Capture the cell that displays the provided text and extract its (x, y) central coordinate. 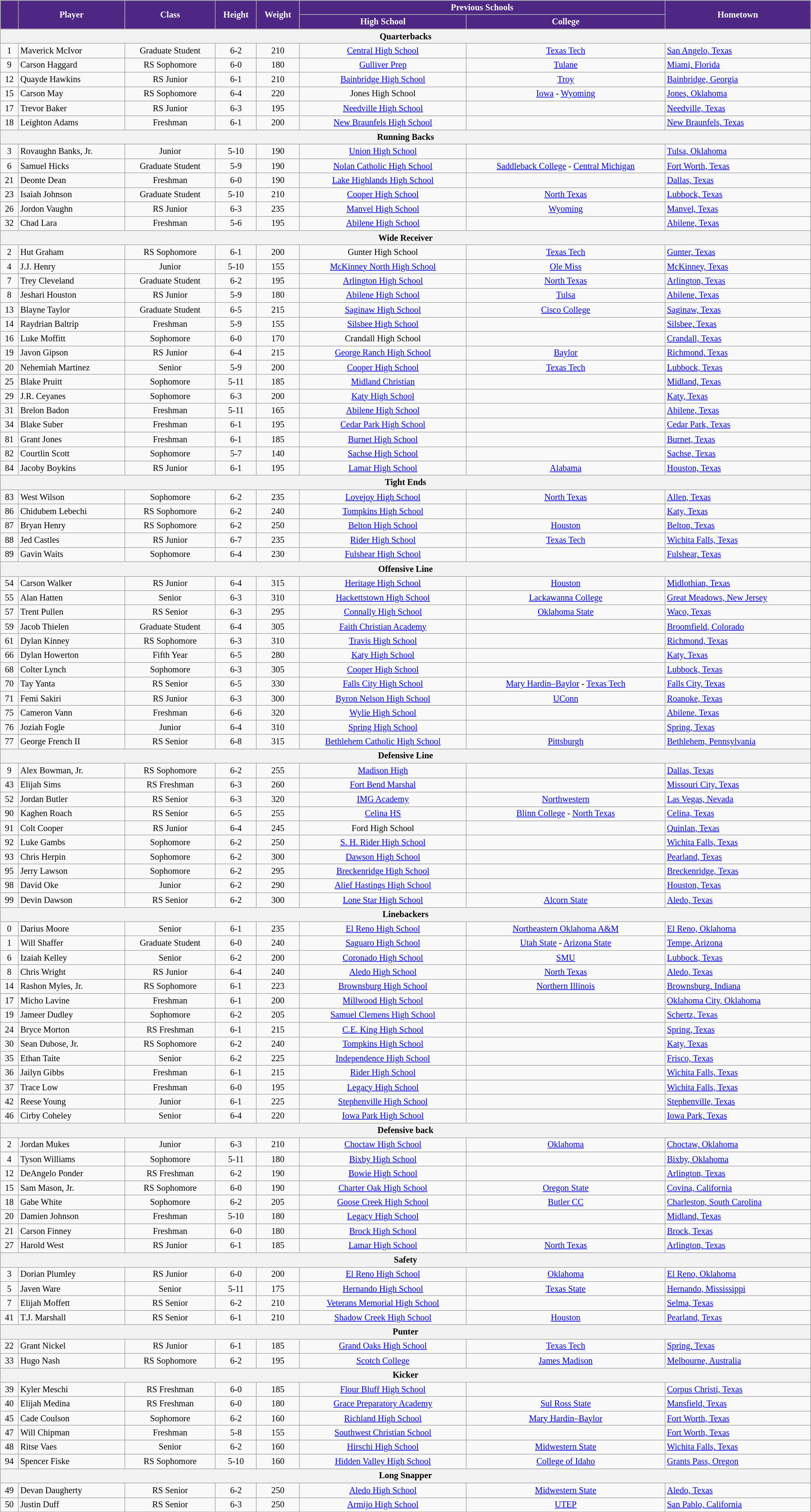
Samuel Hicks (72, 166)
James Madison (565, 1361)
Blayne Taylor (72, 310)
Joziah Fogle (72, 727)
Midlothian, Texas (737, 583)
C.E. King High School (383, 1030)
92 (9, 842)
6-6 (236, 713)
Mary Hardin–Baylor - Texas Tech (565, 684)
46 (9, 1116)
Bryan Henry (72, 526)
Blake Suber (72, 425)
71 (9, 698)
Byron Nelson High School (383, 698)
Darius Moore (72, 929)
Oklahoma State (565, 612)
Silsbee High School (383, 324)
6-7 (236, 540)
Northwestern (565, 799)
Lake Highlands High School (383, 180)
Bethlehem, Pennsylvania (737, 742)
Bixby High School (383, 1159)
Brock High School (383, 1231)
33 (9, 1361)
82 (9, 454)
Sachse High School (383, 454)
Roanoke, Texas (737, 698)
Breckenridge High School (383, 871)
Saginaw, Texas (737, 310)
Brownsburg, Indiana (737, 986)
Spencer Fiske (72, 1462)
Devin Dawson (72, 900)
Baylor (565, 353)
Elijah Medina (72, 1404)
S. H. Rider High School (383, 842)
Jones, Oklahoma (737, 94)
College (565, 22)
Rovaughn Banks, Jr. (72, 151)
Coronado High School (383, 958)
Blinn College - North Texas (565, 814)
99 (9, 900)
Elijah Sims (72, 785)
68 (9, 670)
170 (278, 338)
J.J. Henry (72, 266)
Hackettstown High School (383, 598)
5-6 (236, 223)
Troy (565, 80)
Covina, California (737, 1188)
College of Idaho (565, 1462)
Cisco College (565, 310)
Falls City, Texas (737, 684)
Tight Ends (405, 482)
Schertz, Texas (737, 1015)
Bainbridge High School (383, 80)
Mansfield, Texas (737, 1404)
Colter Lynch (72, 670)
Tulane (565, 65)
Waco, Texas (737, 612)
Jeshari Houston (72, 295)
Tyson Williams (72, 1159)
Hidden Valley High School (383, 1462)
Damien Johnson (72, 1216)
Faith Christian Academy (383, 627)
Great Meadows, New Jersey (737, 598)
Veterans Memorial High School (383, 1303)
Gunter, Texas (737, 252)
Elijah Moffett (72, 1303)
Cirby Coheley (72, 1116)
280 (278, 655)
Saginaw High School (383, 310)
Tulsa (565, 295)
Grant Jones (72, 439)
81 (9, 439)
Burnet High School (383, 439)
91 (9, 828)
Sean Dubose, Jr. (72, 1044)
Lone Star High School (383, 900)
23 (9, 195)
Shadow Creek High School (383, 1317)
Fort Bend Marshal (383, 785)
Missouri City, Texas (737, 785)
32 (9, 223)
Micho Lavine (72, 1001)
Sul Ross State (565, 1404)
Union High School (383, 151)
Isaiah Johnson (72, 195)
Jerry Lawson (72, 871)
Will Shaffer (72, 943)
West Wilson (72, 497)
Selma, Texas (737, 1303)
San Angelo, Texas (737, 50)
Tay Yanta (72, 684)
70 (9, 684)
Linebackers (405, 914)
Grants Pass, Oregon (737, 1462)
Gulliver Prep (383, 65)
Punter (405, 1332)
Dorian Plumley (72, 1274)
Gavin Waits (72, 554)
165 (278, 411)
Blake Pruitt (72, 382)
Breckenridge, Texas (737, 871)
Madison High (383, 770)
Crandall, Texas (737, 338)
Jacoby Boykins (72, 468)
Running Backs (405, 137)
13 (9, 310)
Sam Mason, Jr. (72, 1188)
New Braunfels High School (383, 123)
Fulshear, Texas (737, 554)
Kyler Meschi (72, 1389)
Flour Bluff High School (383, 1389)
90 (9, 814)
Southwest Christian School (383, 1432)
Hugo Nash (72, 1361)
16 (9, 338)
Choctaw High School (383, 1145)
McKinney North High School (383, 266)
Saguaro High School (383, 943)
Pittsburgh (565, 742)
45 (9, 1418)
Jordan Mukes (72, 1145)
86 (9, 511)
43 (9, 785)
36 (9, 1073)
David Oke (72, 885)
Armijo High School (383, 1505)
Tempe, Arizona (737, 943)
Alex Bowman, Jr. (72, 770)
Carson Haggard (72, 65)
Maverick McIvor (72, 50)
Connally High School (383, 612)
Deonte Dean (72, 180)
245 (278, 828)
Safety (405, 1260)
40 (9, 1404)
Hometown (737, 15)
175 (278, 1289)
41 (9, 1317)
Kaghen Roach (72, 814)
Melbourne, Australia (737, 1361)
5-8 (236, 1432)
Rashon Myles, Jr. (72, 986)
Chris Wright (72, 972)
High School (383, 22)
87 (9, 526)
Belton, Texas (737, 526)
Javen Ware (72, 1289)
31 (9, 411)
Will Chipman (72, 1432)
Broomfield, Colorado (737, 627)
Trent Pullen (72, 612)
Trace Low (72, 1087)
Grant Nickel (72, 1346)
Quarterbacks (405, 36)
Manvel High School (383, 209)
Ford High School (383, 828)
25 (9, 382)
Stephenville High School (383, 1101)
6-8 (236, 742)
Jones High School (383, 94)
Height (236, 15)
Crandall High School (383, 338)
SMU (565, 958)
Player (72, 15)
66 (9, 655)
Devan Daugherty (72, 1490)
37 (9, 1087)
49 (9, 1490)
Brownsburg High School (383, 986)
Fifth Year (170, 655)
98 (9, 885)
Carson Walker (72, 583)
47 (9, 1432)
Celina, Texas (737, 814)
Samuel Clemens High School (383, 1015)
Ethan Taite (72, 1058)
Gabe White (72, 1202)
35 (9, 1058)
Bethlehem Catholic High School (383, 742)
Choctaw, Oklahoma (737, 1145)
Chidubem Lebechi (72, 511)
Cameron Vann (72, 713)
Celina HS (383, 814)
52 (9, 799)
Dylan Howerton (72, 655)
Cade Coulson (72, 1418)
Izaiah Kelley (72, 958)
Burnet, Texas (737, 439)
5-7 (236, 454)
Gunter High School (383, 252)
Stephenville, Texas (737, 1101)
Leighton Adams (72, 123)
Carson Finney (72, 1231)
Colt Cooper (72, 828)
26 (9, 209)
Quinlan, Texas (737, 828)
34 (9, 425)
Central High School (383, 50)
Hernando, Mississippi (737, 1289)
New Braunfels, Texas (737, 123)
Alief Hastings High School (383, 885)
Tulsa, Oklahoma (737, 151)
Butler CC (565, 1202)
Alan Hatten (72, 598)
Long Snapper (405, 1476)
Cedar Park, Texas (737, 425)
Manvel, Texas (737, 209)
Charter Oak High School (383, 1188)
Oregon State (565, 1188)
Jordan Butler (72, 799)
27 (9, 1246)
48 (9, 1447)
290 (278, 885)
DeAngelo Ponder (72, 1173)
Frisco, Texas (737, 1058)
Luke Moffitt (72, 338)
83 (9, 497)
Alcorn State (565, 900)
Oklahoma City, Oklahoma (737, 1001)
84 (9, 468)
Saddleback College - Central Michigan (565, 166)
McKinney, Texas (737, 266)
Justin Duff (72, 1505)
Brelon Badon (72, 411)
Hut Graham (72, 252)
UConn (565, 698)
54 (9, 583)
Quayde Hawkins (72, 80)
Needville, Texas (737, 108)
J.R. Ceyanes (72, 396)
50 (9, 1505)
230 (278, 554)
Javon Gipson (72, 353)
57 (9, 612)
77 (9, 742)
Bryce Morton (72, 1030)
Chris Herpin (72, 857)
30 (9, 1044)
Ritse Vaes (72, 1447)
Belton High School (383, 526)
Jameer Dudley (72, 1015)
UTEP (565, 1505)
22 (9, 1346)
Lackawanna College (565, 598)
Carson May (72, 94)
Ole Miss (565, 266)
Bainbridge, Georgia (737, 80)
24 (9, 1030)
Courtlin Scott (72, 454)
Offensive Line (405, 569)
Luke Gambs (72, 842)
Needville High School (383, 108)
Lovejoy High School (383, 497)
29 (9, 396)
Mary Hardin–Baylor (565, 1418)
Las Vegas, Nevada (737, 799)
Hernando High School (383, 1289)
88 (9, 540)
Previous Schools (482, 7)
Jed Castles (72, 540)
Hirschi High School (383, 1447)
Harold West (72, 1246)
Dawson High School (383, 857)
140 (278, 454)
Bixby, Oklahoma (737, 1159)
Fulshear High School (383, 554)
Utah State - Arizona State (565, 943)
Scotch College (383, 1361)
Northeastern Oklahoma A&M (565, 929)
Dylan Kinney (72, 641)
Grace Preparatory Academy (383, 1404)
Iowa Park High School (383, 1116)
94 (9, 1462)
Jordon Vaughn (72, 209)
Grand Oaks High School (383, 1346)
Jacob Thielen (72, 627)
Trey Cleveland (72, 281)
93 (9, 857)
42 (9, 1101)
Spring High School (383, 727)
Femi Sakiri (72, 698)
Richland High School (383, 1418)
Trevor Baker (72, 108)
Travis High School (383, 641)
Midland Christian (383, 382)
Iowa - Wyoming (565, 94)
Heritage High School (383, 583)
Defensive Line (405, 756)
Goose Creek High School (383, 1202)
Jailyn Gibbs (72, 1073)
Reese Young (72, 1101)
Cedar Park High School (383, 425)
Raydrian Baltrip (72, 324)
George French II (72, 742)
61 (9, 641)
Nehemiah Martinez (72, 367)
59 (9, 627)
Independence High School (383, 1058)
Class (170, 15)
Charleston, South Carolina (737, 1202)
89 (9, 554)
Northern Illinois (565, 986)
Defensive back (405, 1130)
Alabama (565, 468)
Bowie High School (383, 1173)
223 (278, 986)
5 (9, 1289)
Brock, Texas (737, 1231)
330 (278, 684)
Weight (278, 15)
Wylie High School (383, 713)
260 (278, 785)
76 (9, 727)
George Ranch High School (383, 353)
Wyoming (565, 209)
IMG Academy (383, 799)
Kicker (405, 1375)
San Pablo, California (737, 1505)
T.J. Marshall (72, 1317)
39 (9, 1389)
Silsbee, Texas (737, 324)
0 (9, 929)
Iowa Park, Texas (737, 1116)
Arlington High School (383, 281)
Sachse, Texas (737, 454)
55 (9, 598)
Millwood High School (383, 1001)
Chad Lara (72, 223)
Nolan Catholic High School (383, 166)
Corpus Christi, Texas (737, 1389)
75 (9, 713)
Wide Receiver (405, 238)
95 (9, 871)
Falls City High School (383, 684)
Miami, Florida (737, 65)
Texas State (565, 1289)
Allen, Texas (737, 497)
